Capture the cell that displays the provided text and extract its [X, Y] central coordinate. 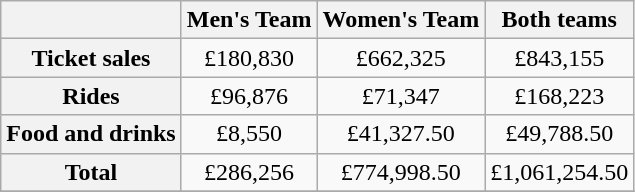
£41,327.50 [401, 134]
Rides [91, 96]
£71,347 [401, 96]
£8,550 [249, 134]
Women's Team [401, 20]
£1,061,254.50 [560, 172]
£774,998.50 [401, 172]
£286,256 [249, 172]
Food and drinks [91, 134]
Men's Team [249, 20]
Both teams [560, 20]
Ticket sales [91, 58]
Total [91, 172]
£96,876 [249, 96]
£49,788.50 [560, 134]
£180,830 [249, 58]
£843,155 [560, 58]
£662,325 [401, 58]
£168,223 [560, 96]
